Scan for the cell matching the given text and deliver its (x, y) coordinate at center. 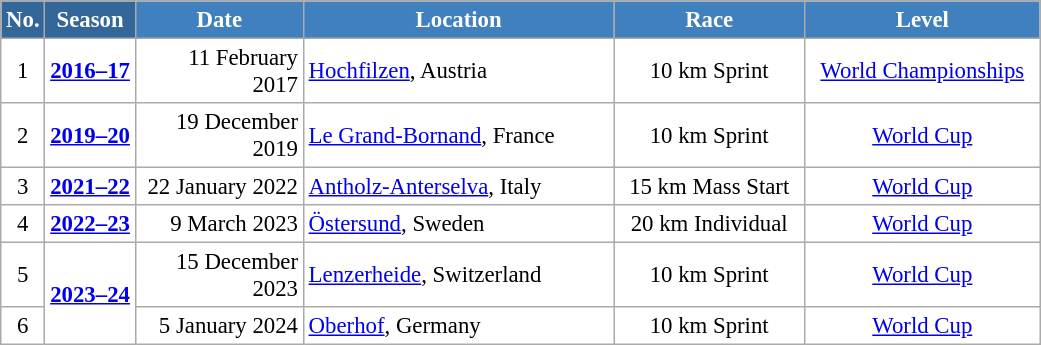
2019–20 (90, 136)
20 km Individual (710, 224)
2021–22 (90, 187)
Season (90, 20)
Lenzerheide, Switzerland (458, 276)
3 (23, 187)
2023–24 (90, 294)
22 January 2022 (219, 187)
9 March 2023 (219, 224)
Race (710, 20)
Date (219, 20)
4 (23, 224)
15 December 2023 (219, 276)
Location (458, 20)
Hochfilzen, Austria (458, 72)
Östersund, Sweden (458, 224)
5 (23, 276)
15 km Mass Start (710, 187)
Antholz-Anterselva, Italy (458, 187)
2 (23, 136)
19 December 2019 (219, 136)
2016–17 (90, 72)
2022–23 (90, 224)
11 February 2017 (219, 72)
1 (23, 72)
Le Grand-Bornand, France (458, 136)
No. (23, 20)
Level (922, 20)
World Championships (922, 72)
